Search for the cell housing the specified text and yield its (X, Y) center coordinate. 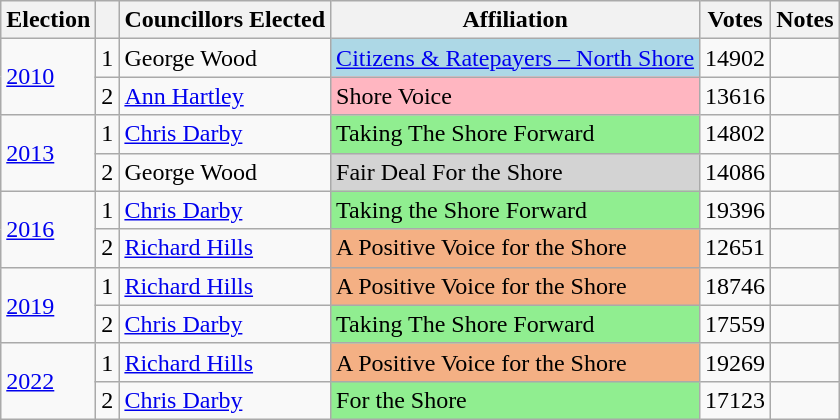
17123 (736, 400)
14086 (736, 172)
Ann Hartley (225, 96)
For the Shore (516, 400)
18746 (736, 286)
Fair Deal For the Shore (516, 172)
Taking the Shore Forward (516, 210)
2019 (48, 305)
14902 (736, 58)
14802 (736, 134)
Councillors Elected (225, 20)
19269 (736, 362)
Affiliation (516, 20)
Shore Voice (516, 96)
Election (48, 20)
19396 (736, 210)
12651 (736, 248)
2022 (48, 381)
Citizens & Ratepayers – North Shore (516, 58)
2010 (48, 77)
13616 (736, 96)
2016 (48, 229)
Votes (736, 20)
2013 (48, 153)
Notes (805, 20)
17559 (736, 324)
